Extract the [X, Y] coordinate from the center of the cell holding the provided text.  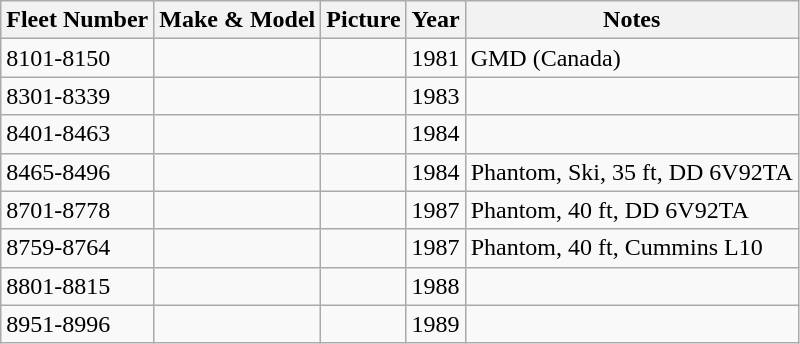
8951-8996 [78, 324]
8465-8496 [78, 172]
Fleet Number [78, 20]
1988 [436, 286]
8759-8764 [78, 248]
GMD (Canada) [632, 58]
1989 [436, 324]
Notes [632, 20]
8101-8150 [78, 58]
Phantom, 40 ft, Cummins L10 [632, 248]
8801-8815 [78, 286]
1983 [436, 96]
8701-8778 [78, 210]
Year [436, 20]
1981 [436, 58]
Make & Model [238, 20]
Phantom, 40 ft, DD 6V92TA [632, 210]
Picture [364, 20]
Phantom, Ski, 35 ft, DD 6V92TA [632, 172]
8401-8463 [78, 134]
8301-8339 [78, 96]
